Detect which cell encompasses the target text, then output its (x, y) center coordinate. 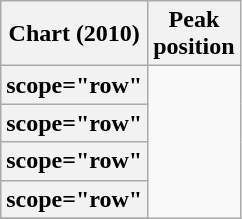
Peakposition (194, 34)
Chart (2010) (74, 34)
